Locate the cell with the specified text and output its [X, Y] center coordinate. 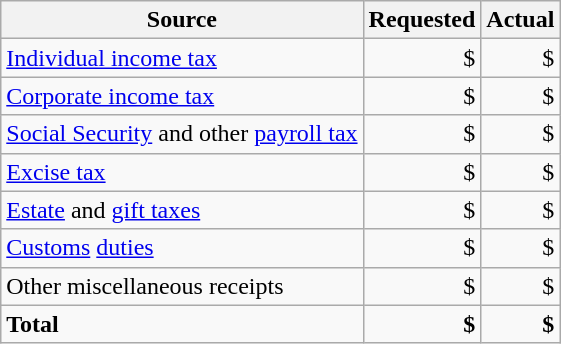
Social Security and other payroll tax [182, 134]
Other miscellaneous receipts [182, 286]
Customs duties [182, 248]
Total [182, 324]
Actual [520, 20]
Corporate income tax [182, 96]
Source [182, 20]
Individual income tax [182, 58]
Requested [422, 20]
Estate and gift taxes [182, 210]
Excise tax [182, 172]
